From the cell containing the given text, extract its center point as (X, Y) coordinate. 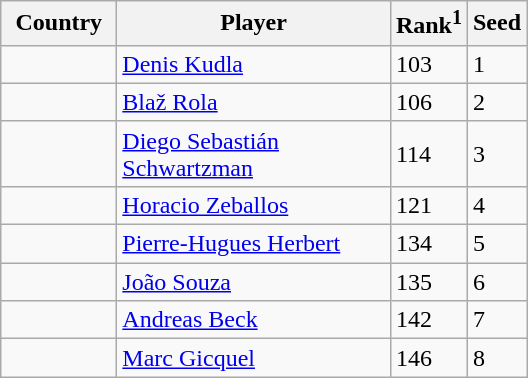
142 (428, 320)
3 (496, 154)
8 (496, 358)
1 (496, 64)
114 (428, 154)
2 (496, 102)
4 (496, 205)
Player (254, 24)
Blaž Rola (254, 102)
103 (428, 64)
134 (428, 244)
5 (496, 244)
Country (59, 24)
Horacio Zeballos (254, 205)
Seed (496, 24)
7 (496, 320)
Andreas Beck (254, 320)
Denis Kudla (254, 64)
146 (428, 358)
Marc Gicquel (254, 358)
João Souza (254, 282)
106 (428, 102)
Pierre-Hugues Herbert (254, 244)
Diego Sebastián Schwartzman (254, 154)
Rank1 (428, 24)
135 (428, 282)
121 (428, 205)
6 (496, 282)
